From the cell containing the given text, extract its center point as (X, Y) coordinate. 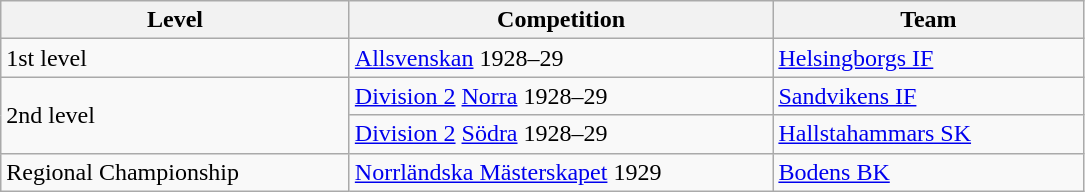
1st level (176, 58)
Regional Championship (176, 172)
Division 2 Södra 1928–29 (561, 134)
Competition (561, 20)
2nd level (176, 115)
Team (928, 20)
Bodens BK (928, 172)
Division 2 Norra 1928–29 (561, 96)
Sandvikens IF (928, 96)
Norrländska Mästerskapet 1929 (561, 172)
Allsvenskan 1928–29 (561, 58)
Hallstahammars SK (928, 134)
Level (176, 20)
Helsingborgs IF (928, 58)
